Determine the (X, Y) coordinate at the center of the cell enclosing the given text.  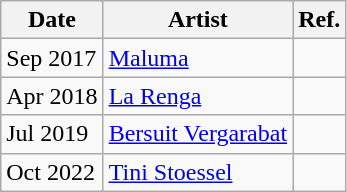
Oct 2022 (52, 172)
La Renga (198, 96)
Sep 2017 (52, 58)
Ref. (320, 20)
Bersuit Vergarabat (198, 134)
Jul 2019 (52, 134)
Artist (198, 20)
Apr 2018 (52, 96)
Date (52, 20)
Tini Stoessel (198, 172)
Maluma (198, 58)
